For the text-containing cell, return its midpoint in [x, y] coordinate format. 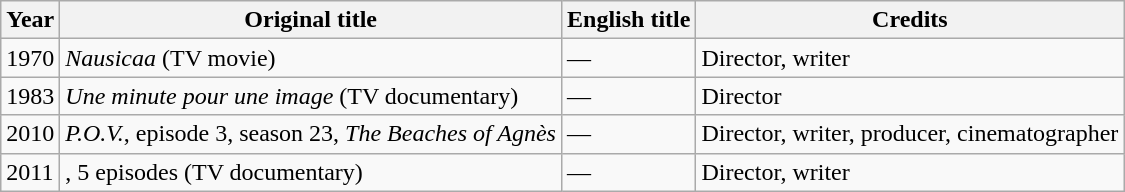
P.O.V., episode 3, season 23, The Beaches of Agnès [311, 134]
English title [628, 20]
1970 [30, 58]
Une minute pour une image (TV documentary) [311, 96]
, 5 episodes (TV documentary) [311, 172]
Original title [311, 20]
1983 [30, 96]
2011 [30, 172]
Credits [910, 20]
2010 [30, 134]
Director, writer, producer, cinematographer [910, 134]
Year [30, 20]
Nausicaa (TV movie) [311, 58]
Director [910, 96]
